Find where the given text appears and provide that cell's center as [X, Y] coordinate. 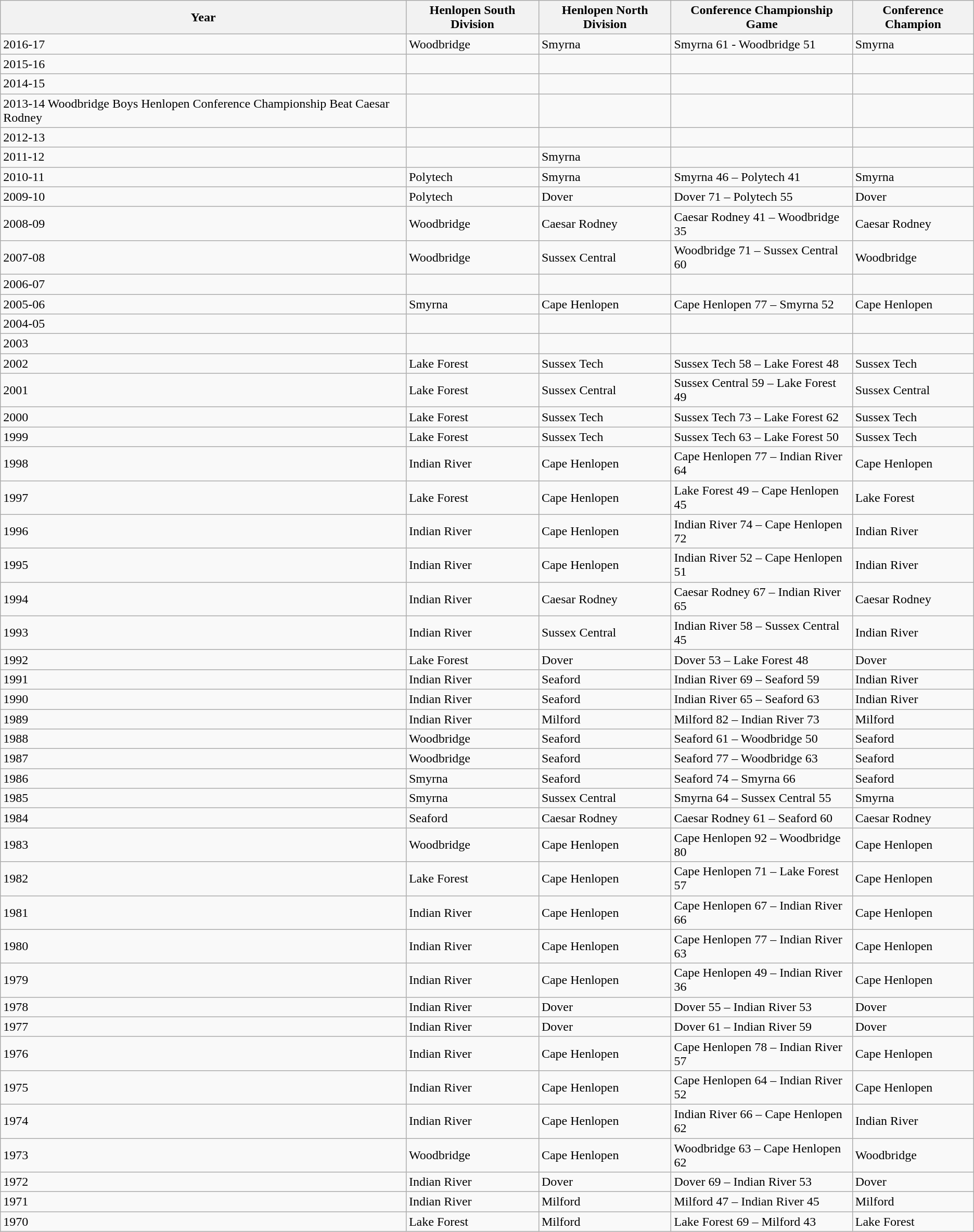
1984 [203, 818]
Smyrna 61 - Woodbridge 51 [762, 44]
2008-09 [203, 224]
Cape Henlopen 71 – Lake Forest 57 [762, 879]
Seaford 77 – Woodbridge 63 [762, 759]
2000 [203, 417]
1994 [203, 599]
1982 [203, 879]
1975 [203, 1087]
Conference Champion [913, 18]
Dover 69 – Indian River 53 [762, 1182]
1977 [203, 1027]
Cape Henlopen 64 – Indian River 52 [762, 1087]
1986 [203, 779]
Dover 53 – Lake Forest 48 [762, 659]
1988 [203, 739]
1989 [203, 719]
Sussex Tech 63 – Lake Forest 50 [762, 437]
Smyrna 46 – Polytech 41 [762, 177]
Conference Championship Game [762, 18]
1972 [203, 1182]
Indian River 58 – Sussex Central 45 [762, 632]
Cape Henlopen 77 – Indian River 63 [762, 946]
Caesar Rodney 41 – Woodbridge 35 [762, 224]
Indian River 69 – Seaford 59 [762, 679]
Milford 47 – Indian River 45 [762, 1202]
Cape Henlopen 77 – Smyrna 52 [762, 304]
1998 [203, 464]
1978 [203, 1007]
1990 [203, 699]
1971 [203, 1202]
Cape Henlopen 92 – Woodbridge 80 [762, 845]
Cape Henlopen 67 – Indian River 66 [762, 912]
Caesar Rodney 61 – Seaford 60 [762, 818]
2010-11 [203, 177]
2004-05 [203, 324]
Milford 82 – Indian River 73 [762, 719]
Cape Henlopen 78 – Indian River 57 [762, 1054]
1974 [203, 1121]
Henlopen South Division [472, 18]
2006-07 [203, 284]
1991 [203, 679]
Sussex Tech 58 – Lake Forest 48 [762, 364]
Sussex Tech 73 – Lake Forest 62 [762, 417]
1970 [203, 1222]
Seaford 61 – Woodbridge 50 [762, 739]
2001 [203, 390]
2003 [203, 344]
Cape Henlopen 77 – Indian River 64 [762, 464]
Sussex Central 59 – Lake Forest 49 [762, 390]
Henlopen North Division [605, 18]
Dover 61 – Indian River 59 [762, 1027]
Indian River 52 – Cape Henlopen 51 [762, 565]
2012-13 [203, 137]
Woodbridge 63 – Cape Henlopen 62 [762, 1155]
2005-06 [203, 304]
1976 [203, 1054]
1993 [203, 632]
2009-10 [203, 197]
Year [203, 18]
Lake Forest 49 – Cape Henlopen 45 [762, 497]
2007-08 [203, 257]
Dover 71 – Polytech 55 [762, 197]
2013-14 Woodbridge Boys Henlopen Conference Championship Beat Caesar Rodney [203, 110]
2015-16 [203, 64]
1987 [203, 759]
Caesar Rodney 67 – Indian River 65 [762, 599]
1995 [203, 565]
Dover 55 – Indian River 53 [762, 1007]
1980 [203, 946]
2011-12 [203, 157]
2002 [203, 364]
Indian River 65 – Seaford 63 [762, 699]
1999 [203, 437]
Woodbridge 71 – Sussex Central 60 [762, 257]
1985 [203, 798]
1981 [203, 912]
Seaford 74 – Smyrna 66 [762, 779]
Cape Henlopen 49 – Indian River 36 [762, 980]
2014-15 [203, 84]
Indian River 74 – Cape Henlopen 72 [762, 531]
1992 [203, 659]
Smyrna 64 – Sussex Central 55 [762, 798]
1997 [203, 497]
Indian River 66 – Cape Henlopen 62 [762, 1121]
1979 [203, 980]
1983 [203, 845]
1996 [203, 531]
Lake Forest 69 – Milford 43 [762, 1222]
2016-17 [203, 44]
1973 [203, 1155]
